Pinpoint the cell where the given text exists, returning its [X, Y] midpoint coordinate. 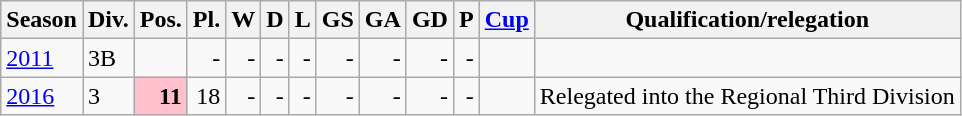
2011 [42, 58]
Pl. [206, 20]
Div. [108, 20]
P [466, 20]
GA [382, 20]
Qualification/relegation [747, 20]
L [302, 20]
18 [206, 96]
D [275, 20]
2016 [42, 96]
Season [42, 20]
Pos. [160, 20]
11 [160, 96]
GD [430, 20]
Cup [506, 20]
W [244, 20]
3 [108, 96]
GS [338, 20]
Relegated into the Regional Third Division [747, 96]
3B [108, 58]
